For the text-containing cell, return its midpoint in [x, y] coordinate format. 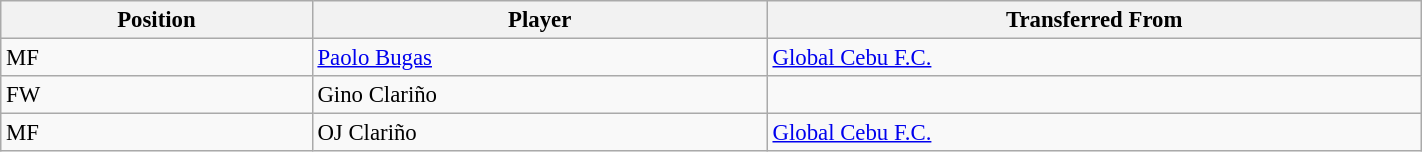
Player [540, 20]
Gino Clariño [540, 95]
Position [156, 20]
Transferred From [1094, 20]
FW [156, 95]
OJ Clariño [540, 133]
Paolo Bugas [540, 58]
